Determine the (x, y) coordinate at the center of the cell enclosing the given text.  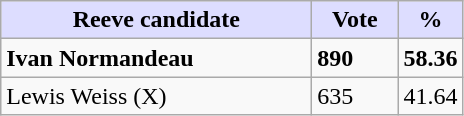
Reeve candidate (156, 20)
890 (355, 58)
58.36 (430, 58)
Ivan Normandeau (156, 58)
Lewis Weiss (X) (156, 96)
41.64 (430, 96)
635 (355, 96)
Vote (355, 20)
% (430, 20)
